Pinpoint the cell where the given text exists, returning its (x, y) midpoint coordinate. 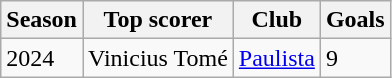
Goals (355, 20)
Club (276, 20)
9 (355, 58)
2024 (42, 58)
Season (42, 20)
Top scorer (158, 20)
Vinicius Tomé (158, 58)
Paulista (276, 58)
